Return [x, y] of the center of cell containing provided text 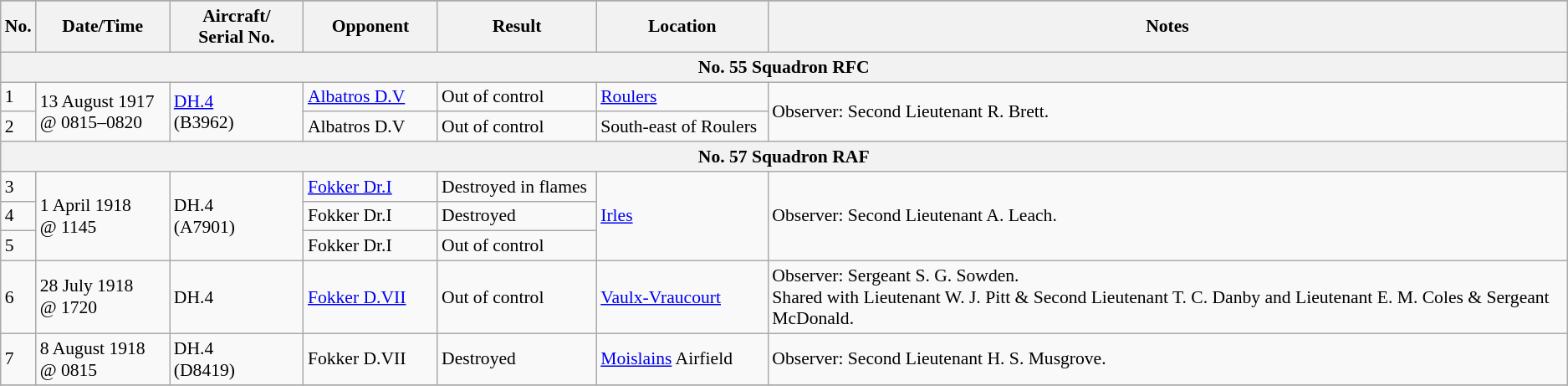
Notes [1167, 27]
Vaulx-Vraucourt [682, 298]
Moislains Airfield [682, 358]
Result [517, 27]
5 [18, 246]
1 April 1918@ 1145 [103, 216]
Observer: Second Lieutenant H. S. Musgrove. [1167, 358]
6 [18, 298]
Destroyed in flames [517, 187]
Observer: Second Lieutenant A. Leach. [1167, 216]
1 [18, 97]
3 [18, 187]
Observer: Sergeant S. G. Sowden.Shared with Lieutenant W. J. Pitt & Second Lieutenant T. C. Danby and Lieutenant E. M. Coles & Sergeant McDonald. [1167, 298]
Roulers [682, 97]
Location [682, 27]
South-east of Roulers [682, 127]
Observer: Second Lieutenant R. Brett. [1167, 112]
Irles [682, 216]
Date/Time [103, 27]
4 [18, 216]
2 [18, 127]
7 [18, 358]
No. [18, 27]
Aircraft/Serial No. [237, 27]
DH.4(B3962) [237, 112]
DH.4 [237, 298]
8 August 1918@ 0815 [103, 358]
No. 57 Squadron RAF [784, 157]
28 July 1918@ 1720 [103, 298]
13 August 1917@ 0815–0820 [103, 112]
DH.4(D8419) [237, 358]
Opponent [370, 27]
DH.4(A7901) [237, 216]
No. 55 Squadron RFC [784, 67]
